Search for the cell housing the specified text and yield its (x, y) center coordinate. 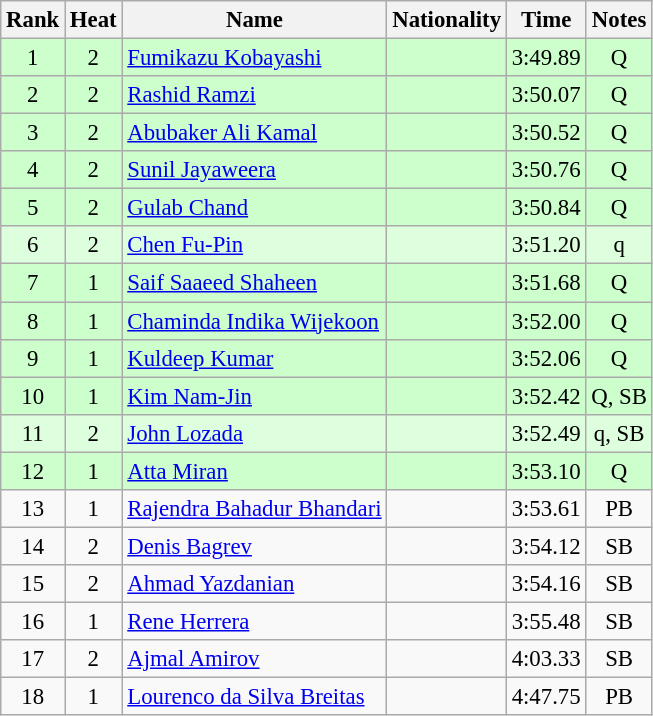
4:47.75 (546, 697)
3:50.52 (546, 133)
q (619, 245)
3:53.61 (546, 509)
7 (33, 283)
Lourenco da Silva Breitas (254, 697)
Gulab Chand (254, 208)
3:51.20 (546, 245)
Rashid Ramzi (254, 95)
Nationality (446, 20)
6 (33, 245)
Time (546, 20)
Abubaker Ali Kamal (254, 133)
Ahmad Yazdanian (254, 584)
3:55.48 (546, 621)
Rank (33, 20)
Kim Nam-Jin (254, 396)
3:51.68 (546, 283)
17 (33, 659)
10 (33, 396)
11 (33, 433)
3:52.42 (546, 396)
4:03.33 (546, 659)
Chaminda Indika Wijekoon (254, 321)
Sunil Jayaweera (254, 170)
Q, SB (619, 396)
16 (33, 621)
14 (33, 546)
18 (33, 697)
3:54.16 (546, 584)
8 (33, 321)
3:49.89 (546, 58)
3:54.12 (546, 546)
q, SB (619, 433)
3:52.06 (546, 358)
Name (254, 20)
Denis Bagrev (254, 546)
Fumikazu Kobayashi (254, 58)
3:50.84 (546, 208)
Rene Herrera (254, 621)
3:50.76 (546, 170)
Ajmal Amirov (254, 659)
9 (33, 358)
3:52.00 (546, 321)
3:52.49 (546, 433)
5 (33, 208)
12 (33, 471)
Saif Saaeed Shaheen (254, 283)
Rajendra Bahadur Bhandari (254, 509)
Heat (94, 20)
John Lozada (254, 433)
Kuldeep Kumar (254, 358)
15 (33, 584)
Notes (619, 20)
13 (33, 509)
3:50.07 (546, 95)
Chen Fu-Pin (254, 245)
Atta Miran (254, 471)
4 (33, 170)
3:53.10 (546, 471)
3 (33, 133)
